Output the (X, Y) coordinate of the center of the cell containing the given text.  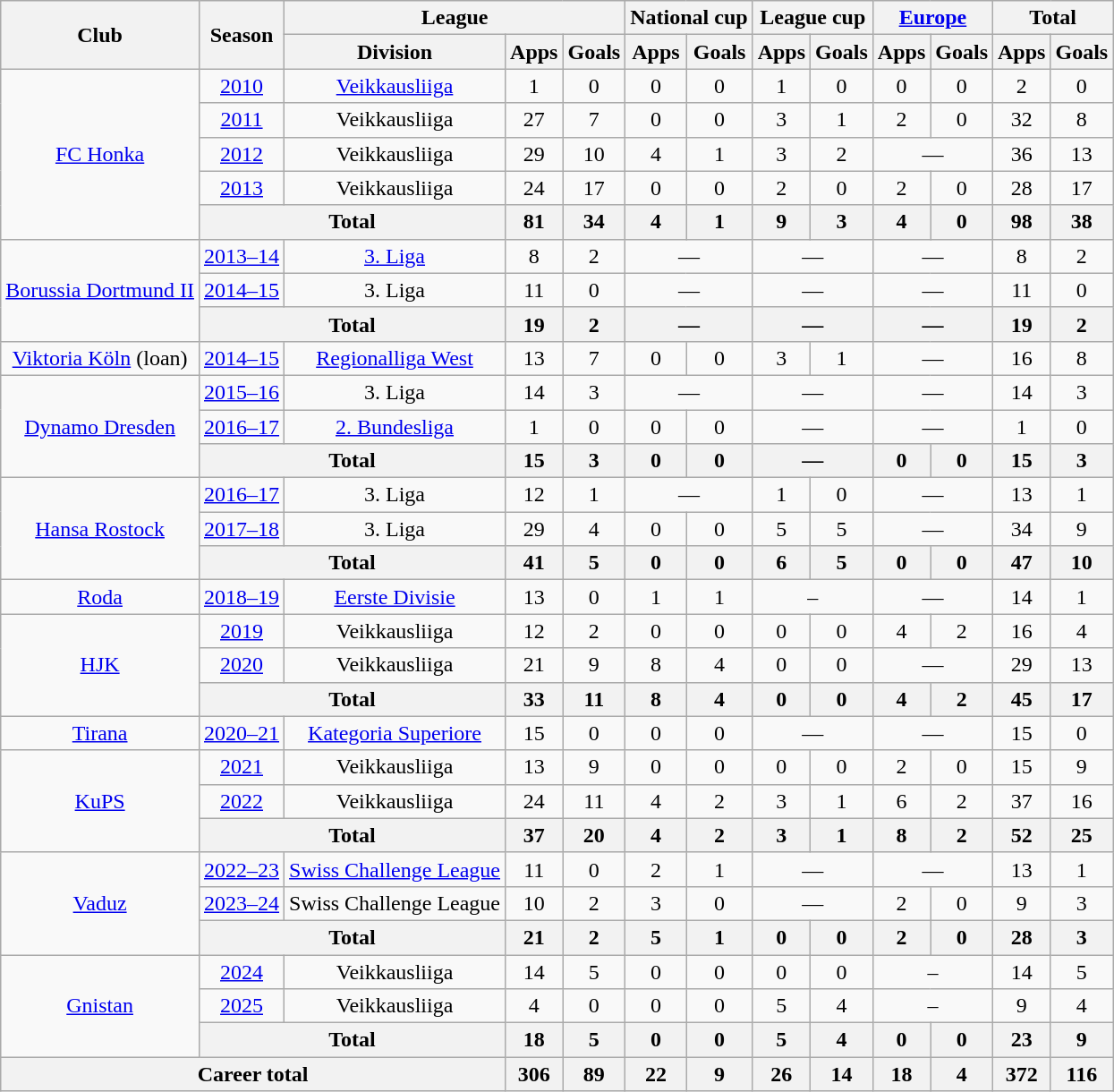
2010 (242, 86)
22 (656, 1074)
372 (1022, 1074)
Career total (253, 1074)
81 (534, 222)
FC Honka (100, 154)
306 (534, 1074)
Hansa Rostock (100, 529)
Borussia Dortmund II (100, 290)
47 (1022, 563)
2020 (242, 665)
41 (534, 563)
98 (1022, 222)
Tirana (100, 733)
20 (594, 835)
2022–23 (242, 869)
52 (1022, 835)
23 (1022, 1040)
Roda (100, 597)
Europe (932, 18)
45 (1022, 699)
Viktoria Köln (loan) (100, 358)
2023–24 (242, 903)
25 (1082, 835)
89 (594, 1074)
26 (781, 1074)
Eerste Divisie (395, 597)
Division (395, 52)
2013–14 (242, 256)
2015–16 (242, 392)
KuPS (100, 801)
2. Bundesliga (395, 427)
Vaduz (100, 903)
League cup (812, 18)
Club (100, 35)
2017–18 (242, 529)
2020–21 (242, 733)
HJK (100, 665)
Kategoria Superiore (395, 733)
2019 (242, 631)
2012 (242, 154)
Season (242, 35)
2025 (242, 1006)
116 (1082, 1074)
National cup (689, 18)
2011 (242, 120)
2022 (242, 801)
33 (534, 699)
Regionalliga West (395, 358)
32 (1022, 120)
2018–19 (242, 597)
38 (1082, 222)
2021 (242, 767)
27 (534, 120)
2013 (242, 188)
36 (1022, 154)
Dynamo Dresden (100, 426)
2024 (242, 971)
Gnistan (100, 1005)
League (455, 18)
